Pinpoint the cell where the given text exists, returning its [X, Y] midpoint coordinate. 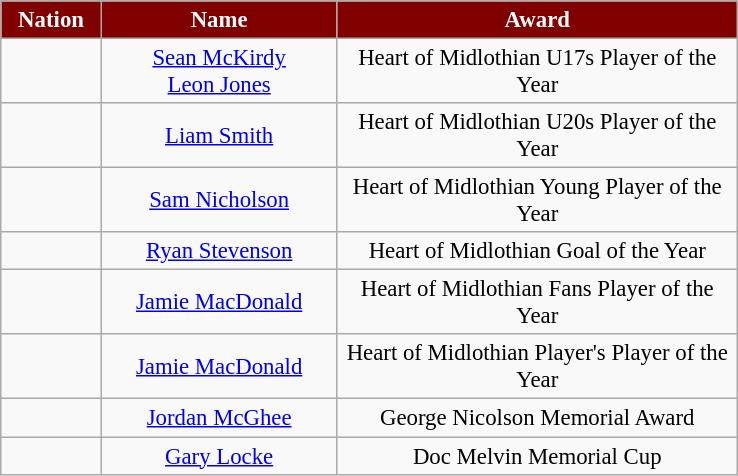
Gary Locke [219, 456]
Jordan McGhee [219, 418]
George Nicolson Memorial Award [538, 418]
Heart of Midlothian Fans Player of the Year [538, 302]
Heart of Midlothian U20s Player of the Year [538, 136]
Heart of Midlothian U17s Player of the Year [538, 72]
Heart of Midlothian Player's Player of the Year [538, 366]
Sam Nicholson [219, 200]
Doc Melvin Memorial Cup [538, 456]
Liam Smith [219, 136]
Ryan Stevenson [219, 251]
Sean McKirdyLeon Jones [219, 72]
Heart of Midlothian Young Player of the Year [538, 200]
Name [219, 20]
Award [538, 20]
Heart of Midlothian Goal of the Year [538, 251]
Nation [52, 20]
